Return the (X, Y) coordinate for the center point of the cell that contains the specified text.  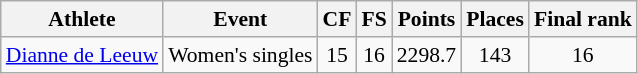
Women's singles (240, 55)
FS (374, 19)
Athlete (82, 19)
Event (240, 19)
CF (338, 19)
Dianne de Leeuw (82, 55)
Final rank (583, 19)
15 (338, 55)
Points (426, 19)
2298.7 (426, 55)
Places (495, 19)
143 (495, 55)
